Extract the (X, Y) coordinate from the center of the cell holding the provided text.  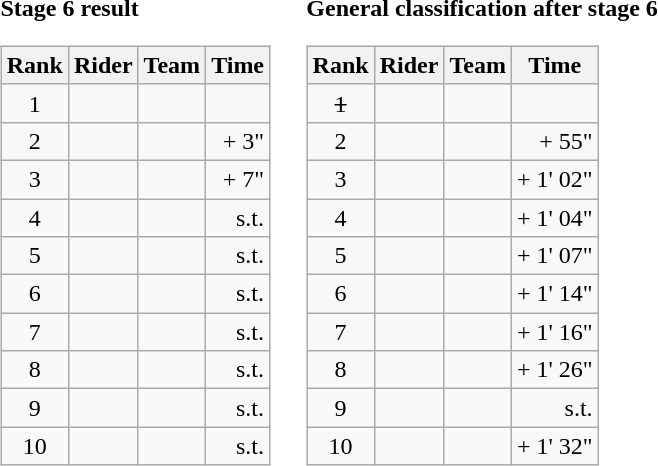
+ 1' 14" (554, 294)
+ 1' 16" (554, 332)
+ 1' 04" (554, 217)
+ 1' 32" (554, 446)
+ 1' 26" (554, 370)
+ 3" (238, 141)
+ 1' 07" (554, 256)
+ 1' 02" (554, 179)
+ 7" (238, 179)
+ 55" (554, 141)
